Search for the cell housing the specified text and yield its (x, y) center coordinate. 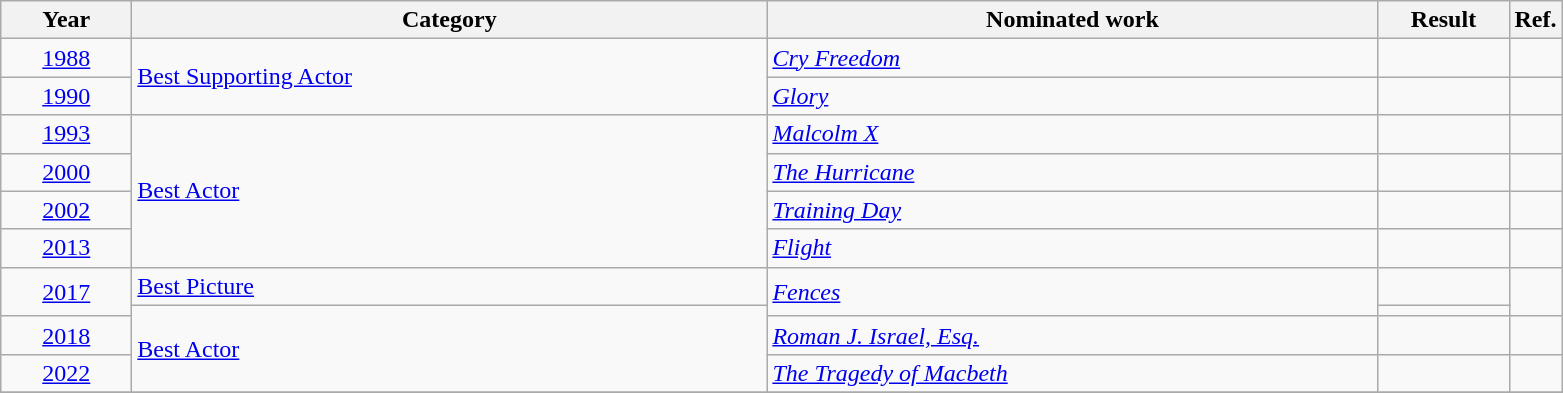
2022 (66, 373)
Cry Freedom (1072, 58)
Year (66, 20)
Best Picture (450, 286)
The Tragedy of Macbeth (1072, 373)
Best Supporting Actor (450, 77)
1988 (66, 58)
Fences (1072, 292)
Training Day (1072, 210)
1990 (66, 96)
2018 (66, 335)
2002 (66, 210)
Ref. (1536, 20)
Malcolm X (1072, 134)
1993 (66, 134)
2017 (66, 292)
Roman J. Israel, Esq. (1072, 335)
Flight (1072, 248)
2013 (66, 248)
Nominated work (1072, 20)
Category (450, 20)
Glory (1072, 96)
2000 (66, 172)
Result (1444, 20)
The Hurricane (1072, 172)
